Find where the given text appears and provide that cell's center as [X, Y] coordinate. 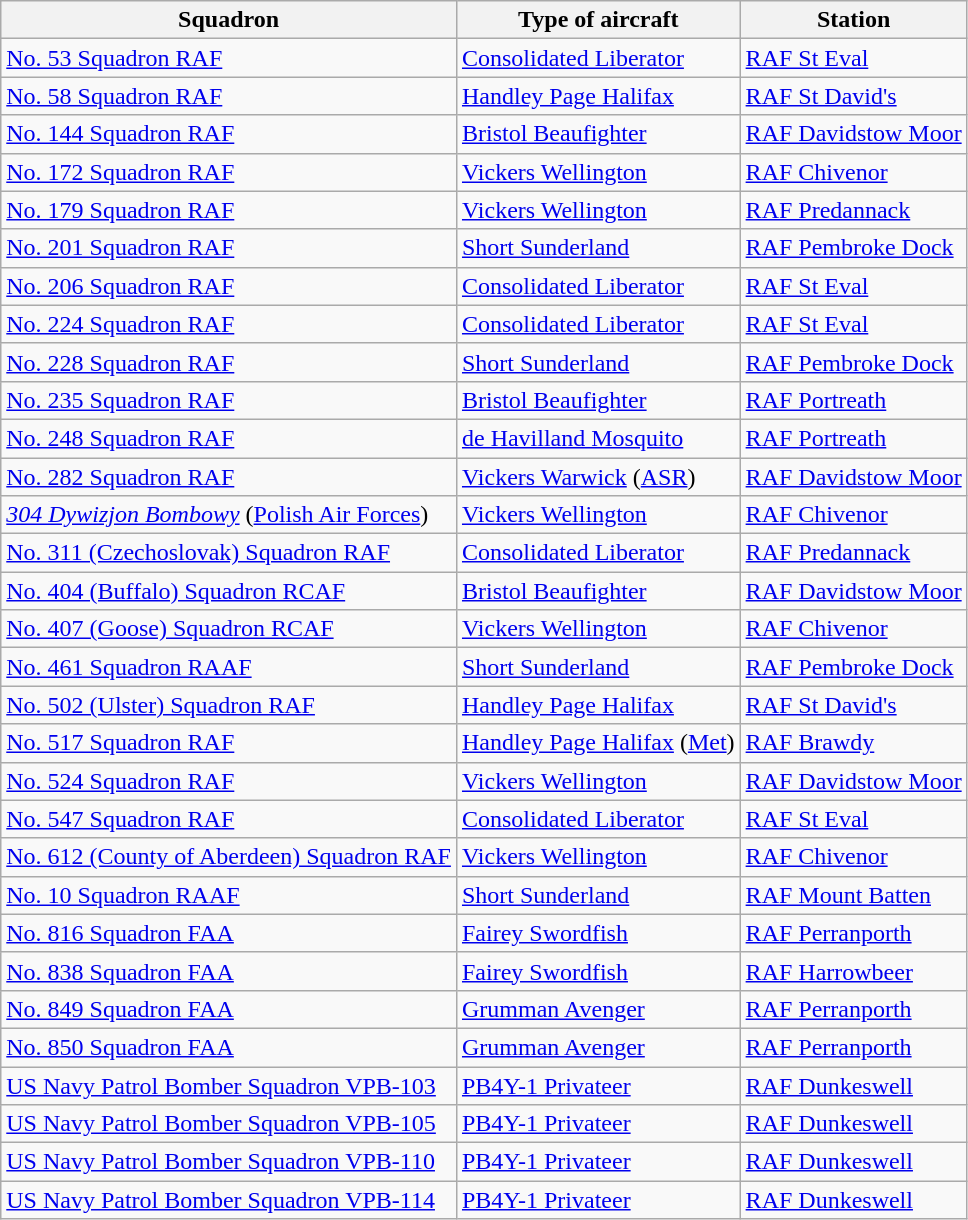
No. 58 Squadron RAF [229, 96]
No. 235 Squadron RAF [229, 400]
No. 816 Squadron FAA [229, 933]
US Navy Patrol Bomber Squadron VPB-105 [229, 1124]
Squadron [229, 20]
No. 849 Squadron FAA [229, 1009]
No. 547 Squadron RAF [229, 819]
US Navy Patrol Bomber Squadron VPB-110 [229, 1162]
RAF Harrowbeer [854, 971]
304 Dywizjon Bombowy (Polish Air Forces) [229, 515]
US Navy Patrol Bomber Squadron VPB-114 [229, 1200]
No. 201 Squadron RAF [229, 248]
Vickers Warwick (ASR) [598, 477]
No. 228 Squadron RAF [229, 362]
No. 517 Squadron RAF [229, 743]
No. 850 Squadron FAA [229, 1047]
No. 838 Squadron FAA [229, 971]
No. 248 Squadron RAF [229, 438]
No. 172 Squadron RAF [229, 172]
US Navy Patrol Bomber Squadron VPB-103 [229, 1085]
RAF Mount Batten [854, 895]
No. 311 (Czechoslovak) Squadron RAF [229, 553]
No. 461 Squadron RAAF [229, 667]
No. 144 Squadron RAF [229, 134]
Handley Page Halifax (Met) [598, 743]
No. 407 (Goose) Squadron RCAF [229, 629]
No. 282 Squadron RAF [229, 477]
Station [854, 20]
No. 524 Squadron RAF [229, 781]
No. 53 Squadron RAF [229, 58]
No. 179 Squadron RAF [229, 210]
No. 10 Squadron RAAF [229, 895]
No. 404 (Buffalo) Squadron RCAF [229, 591]
No. 206 Squadron RAF [229, 286]
No. 224 Squadron RAF [229, 324]
Type of aircraft [598, 20]
No. 612 (County of Aberdeen) Squadron RAF [229, 857]
de Havilland Mosquito [598, 438]
No. 502 (Ulster) Squadron RAF [229, 705]
RAF Brawdy [854, 743]
